Provide the [x, y] coordinate of the cell's center where the given text is located.  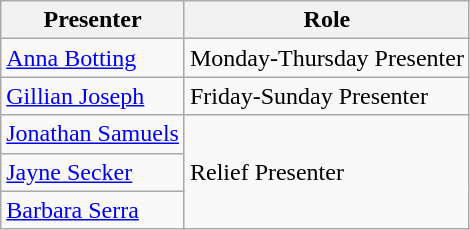
Role [326, 20]
Presenter [93, 20]
Anna Botting [93, 58]
Monday-Thursday Presenter [326, 58]
Jonathan Samuels [93, 134]
Friday-Sunday Presenter [326, 96]
Barbara Serra [93, 210]
Gillian Joseph [93, 96]
Jayne Secker [93, 172]
Relief Presenter [326, 172]
